Pinpoint the cell where the given text exists, returning its (x, y) midpoint coordinate. 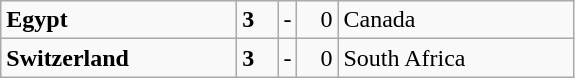
Canada (456, 20)
Switzerland (119, 58)
South Africa (456, 58)
Egypt (119, 20)
